From the cell containing the given text, extract its center point as (X, Y) coordinate. 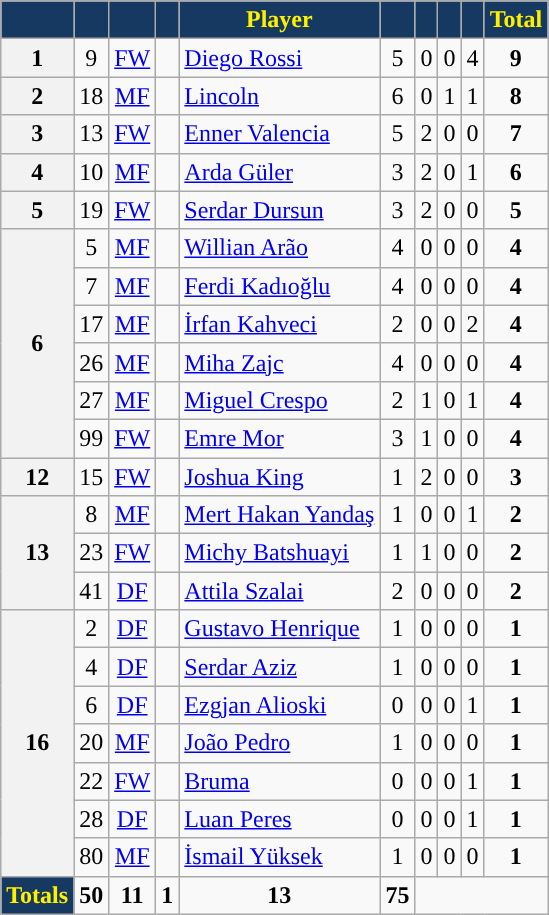
11 (132, 895)
16 (38, 743)
Lincoln (280, 96)
İrfan Kahveci (280, 324)
12 (38, 477)
Diego Rossi (280, 58)
20 (92, 743)
Ferdi Kadıoğlu (280, 286)
Miha Zajc (280, 362)
80 (92, 857)
Bruma (280, 781)
Miguel Crespo (280, 400)
Michy Batshuayi (280, 553)
Mert Hakan Yandaş (280, 515)
Ezgjan Alioski (280, 705)
Serdar Aziz (280, 667)
17 (92, 324)
26 (92, 362)
15 (92, 477)
Serdar Dursun (280, 210)
Joshua King (280, 477)
Luan Peres (280, 819)
18 (92, 96)
27 (92, 400)
75 (398, 895)
Gustavo Henrique (280, 629)
İsmail Yüksek (280, 857)
50 (92, 895)
Arda Güler (280, 172)
28 (92, 819)
41 (92, 591)
Totals (38, 895)
99 (92, 438)
10 (92, 172)
João Pedro (280, 743)
Emre Mor (280, 438)
23 (92, 553)
19 (92, 210)
Enner Valencia (280, 134)
Willian Arão (280, 248)
22 (92, 781)
Total (516, 20)
Player (280, 20)
Attila Szalai (280, 591)
